Search for the cell housing the specified text and yield its (x, y) center coordinate. 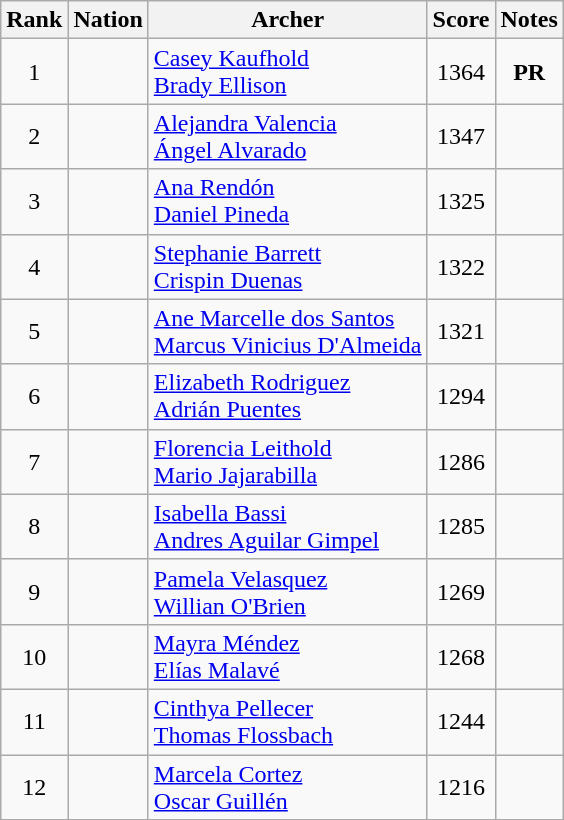
8 (34, 526)
Archer (288, 20)
1285 (461, 526)
Ane Marcelle dos SantosMarcus Vinicius D'Almeida (288, 332)
2 (34, 136)
Casey KaufholdBrady Ellison (288, 72)
Score (461, 20)
1325 (461, 202)
Mayra MéndezElías Malavé (288, 656)
7 (34, 462)
5 (34, 332)
Nation (108, 20)
1269 (461, 592)
11 (34, 722)
Florencia Leithold Mario Jajarabilla (288, 462)
1347 (461, 136)
Elizabeth RodriguezAdrián Puentes (288, 396)
PR (529, 72)
Rank (34, 20)
12 (34, 786)
Notes (529, 20)
1294 (461, 396)
6 (34, 396)
Stephanie BarrettCrispin Duenas (288, 266)
1322 (461, 266)
Alejandra ValenciaÁngel Alvarado (288, 136)
1268 (461, 656)
Pamela Velasquez Willian O'Brien (288, 592)
1244 (461, 722)
9 (34, 592)
1286 (461, 462)
Cinthya Pellecer Thomas Flossbach (288, 722)
4 (34, 266)
1364 (461, 72)
10 (34, 656)
3 (34, 202)
1216 (461, 786)
Isabella BassiAndres Aguilar Gimpel (288, 526)
Ana RendónDaniel Pineda (288, 202)
Marcela CortezOscar Guillén (288, 786)
1321 (461, 332)
1 (34, 72)
